Detect which cell encompasses the target text, then output its [X, Y] center coordinate. 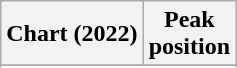
Chart (2022) [72, 34]
Peakposition [189, 34]
